From the cell containing the given text, extract its center point as [X, Y] coordinate. 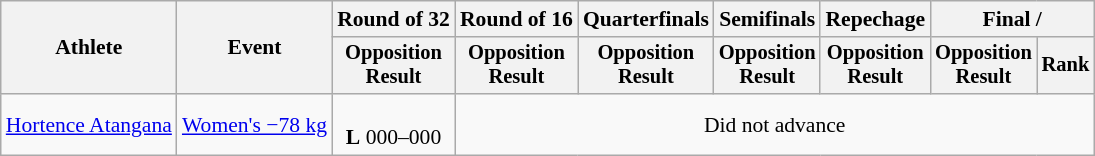
Repechage [875, 19]
L 000–000 [394, 124]
Semifinals [768, 19]
Final / [1012, 19]
Quarterfinals [646, 19]
Hortence Atangana [89, 124]
Women's −78 kg [254, 124]
Round of 16 [516, 19]
Rank [1066, 66]
Round of 32 [394, 19]
Athlete [89, 48]
Did not advance [774, 124]
Event [254, 48]
